Locate the cell with the specified text and output its [X, Y] center coordinate. 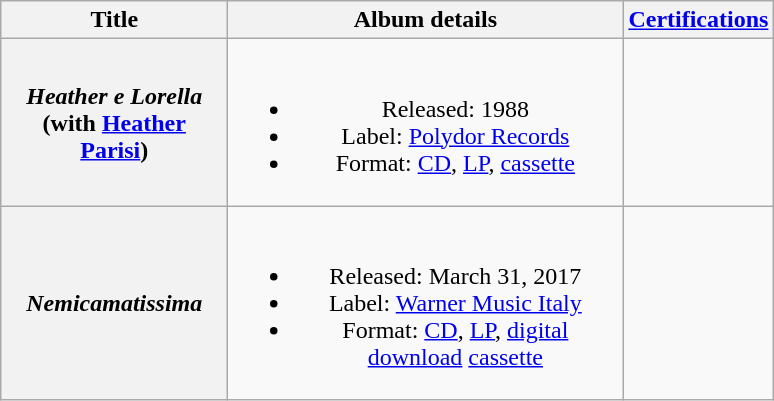
Title [114, 20]
Released: 1988Label: Polydor RecordsFormat: CD, LP, cassette [426, 122]
Nemicamatissima [114, 303]
Certifications [698, 20]
Heather e Lorella (with Heather Parisi) [114, 122]
Released: March 31, 2017Label: Warner Music ItalyFormat: CD, LP, digital download cassette [426, 303]
Album details [426, 20]
